Search for the cell housing the specified text and yield its [X, Y] center coordinate. 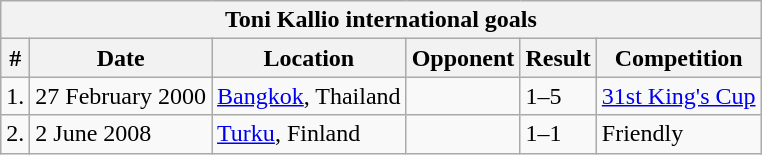
Date [121, 58]
Opponent [463, 58]
Turku, Finland [310, 134]
Bangkok, Thailand [310, 96]
Competition [678, 58]
1. [16, 96]
# [16, 58]
Toni Kallio international goals [381, 20]
31st King's Cup [678, 96]
Friendly [678, 134]
2 June 2008 [121, 134]
Result [558, 58]
2. [16, 134]
1–1 [558, 134]
1–5 [558, 96]
Location [310, 58]
27 February 2000 [121, 96]
